Output the (X, Y) coordinate of the center of the cell containing the given text.  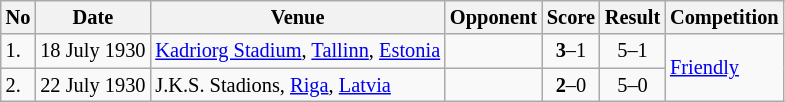
Kadriorg Stadium, Tallinn, Estonia (298, 51)
2–0 (571, 85)
J.K.S. Stadions, Riga, Latvia (298, 85)
18 July 1930 (92, 51)
Result (632, 17)
3–1 (571, 51)
Competition (724, 17)
22 July 1930 (92, 85)
2. (18, 85)
Venue (298, 17)
5–0 (632, 85)
Date (92, 17)
Score (571, 17)
1. (18, 51)
No (18, 17)
5–1 (632, 51)
Friendly (724, 68)
Opponent (494, 17)
